Scan for the cell matching the given text and deliver its (x, y) coordinate at center. 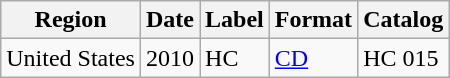
CD (313, 58)
Region (71, 20)
Format (313, 20)
United States (71, 58)
2010 (170, 58)
HC 015 (404, 58)
Date (170, 20)
Catalog (404, 20)
HC (235, 58)
Label (235, 20)
